Output the [x, y] coordinate of the center of the cell containing the given text.  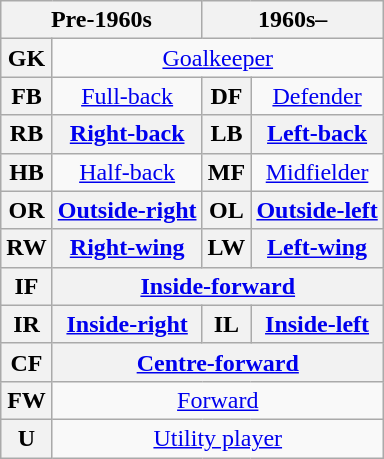
RW [27, 248]
HB [27, 172]
Right-wing [127, 248]
Outside-left [317, 210]
Forward [218, 400]
Utility player [218, 438]
MF [226, 172]
DF [226, 96]
Right-back [127, 134]
Defender [317, 96]
OR [27, 210]
GK [27, 58]
Goalkeeper [218, 58]
FW [27, 400]
1960s– [292, 20]
RB [27, 134]
Inside-forward [218, 286]
Inside-left [317, 324]
LW [226, 248]
LB [226, 134]
OL [226, 210]
Centre-forward [218, 362]
Outside-right [127, 210]
IF [27, 286]
FB [27, 96]
U [27, 438]
CF [27, 362]
Half-back [127, 172]
Full-back [127, 96]
Inside-right [127, 324]
Pre-1960s [102, 20]
Left-wing [317, 248]
Left-back [317, 134]
IL [226, 324]
IR [27, 324]
Midfielder [317, 172]
